Scan for the cell matching the given text and deliver its (X, Y) coordinate at center. 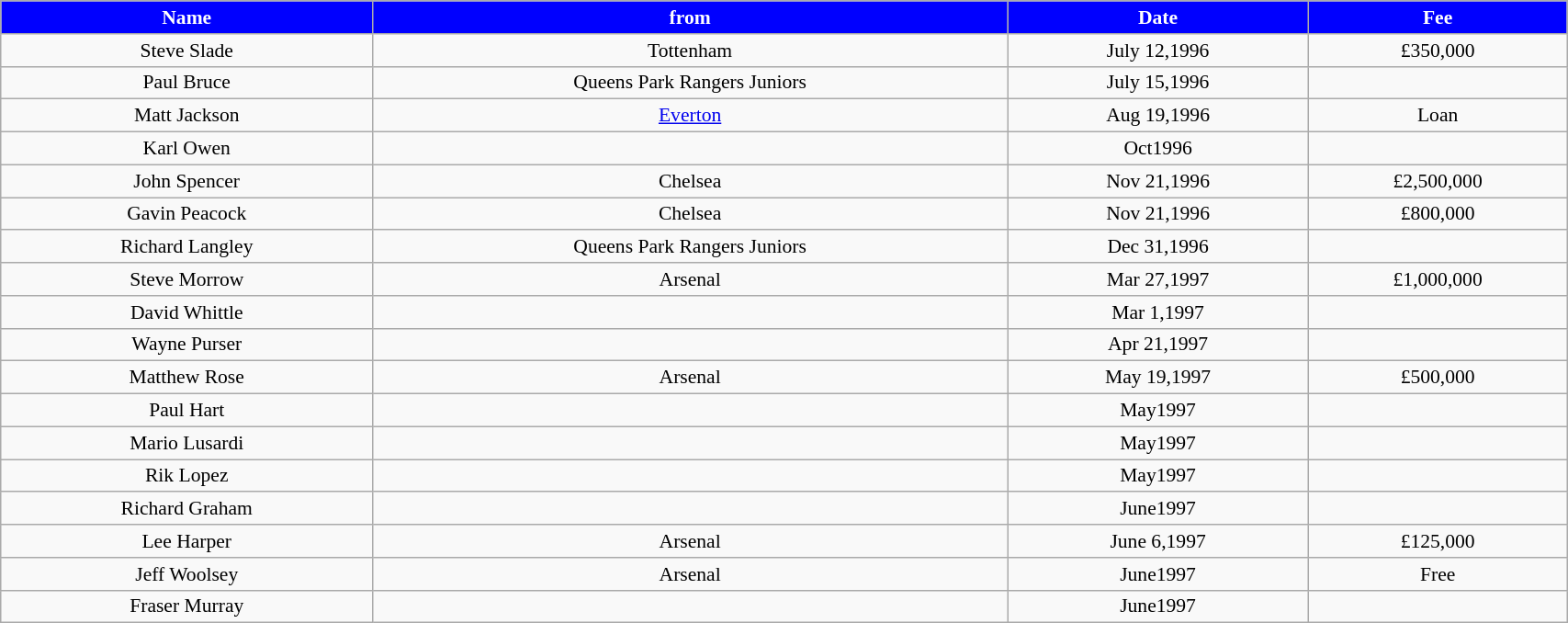
£800,000 (1438, 214)
Karl Owen (187, 149)
June 6,1997 (1158, 541)
Paul Bruce (187, 83)
Mario Lusardi (187, 443)
Paul Hart (187, 411)
Matt Jackson (187, 116)
Fee (1438, 17)
Gavin Peacock (187, 214)
from (691, 17)
Mar 27,1997 (1158, 279)
Dec 31,1996 (1158, 247)
Lee Harper (187, 541)
Apr 21,1997 (1158, 345)
John Spencer (187, 181)
Mar 1,1997 (1158, 312)
Wayne Purser (187, 345)
£125,000 (1438, 541)
Steve Morrow (187, 279)
Name (187, 17)
Free (1438, 574)
Rik Lopez (187, 476)
Richard Graham (187, 509)
£350,000 (1438, 51)
Matthew Rose (187, 378)
Fraser Murray (187, 606)
Date (1158, 17)
July 15,1996 (1158, 83)
Richard Langley (187, 247)
Jeff Woolsey (187, 574)
Steve Slade (187, 51)
Oct1996 (1158, 149)
£500,000 (1438, 378)
July 12,1996 (1158, 51)
£1,000,000 (1438, 279)
£2,500,000 (1438, 181)
May 19,1997 (1158, 378)
David Whittle (187, 312)
Loan (1438, 116)
Everton (691, 116)
Aug 19,1996 (1158, 116)
Tottenham (691, 51)
